Find where the given text appears and provide that cell's center as (x, y) coordinate. 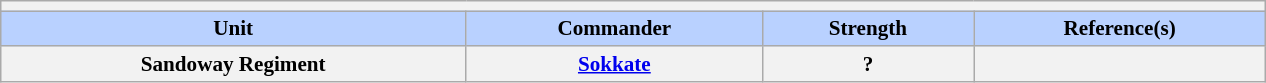
Strength (868, 28)
Unit (233, 28)
Sokkate (614, 64)
Sandoway Regiment (233, 64)
? (868, 64)
Commander (614, 28)
Reference(s) (1120, 28)
